Return the (X, Y) coordinate for the center point of the cell that contains the specified text.  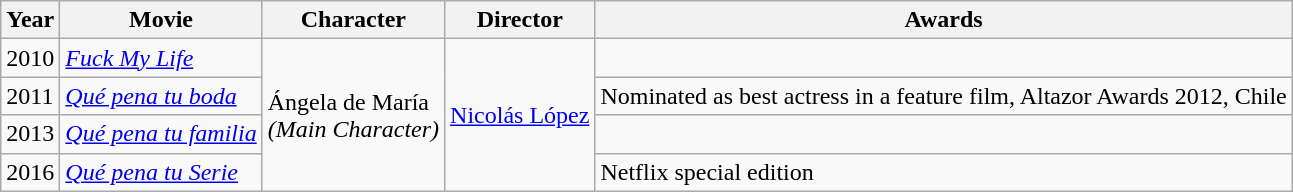
Nominated as best actress in a feature film, Altazor Awards 2012, Chile (944, 96)
Netflix special edition (944, 172)
Director (520, 20)
Nicolás López (520, 115)
Year (30, 20)
Awards (944, 20)
2010 (30, 58)
Qué pena tu boda (161, 96)
Movie (161, 20)
2013 (30, 134)
2011 (30, 96)
Fuck My Life (161, 58)
2016 (30, 172)
Qué pena tu familia (161, 134)
Ángela de María(Main Character) (353, 115)
Character (353, 20)
Qué pena tu Serie (161, 172)
